Extract the [x, y] coordinate from the center of the cell holding the provided text.  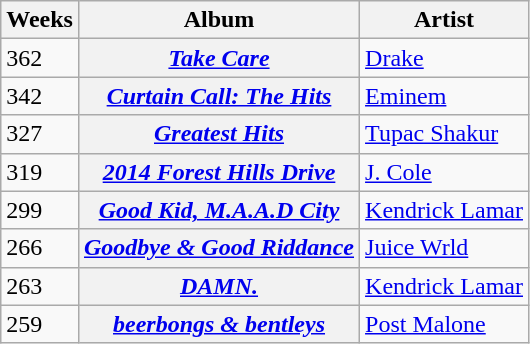
263 [40, 286]
DAMN. [218, 286]
Good Kid, M.A.A.D City [218, 210]
Artist [444, 20]
Weeks [40, 20]
Goodbye & Good Riddance [218, 248]
Eminem [444, 96]
Album [218, 20]
Take Care [218, 58]
266 [40, 248]
319 [40, 172]
Drake [444, 58]
Tupac Shakur [444, 134]
259 [40, 324]
2014 Forest Hills Drive [218, 172]
327 [40, 134]
Juice Wrld [444, 248]
Greatest Hits [218, 134]
362 [40, 58]
Post Malone [444, 324]
Curtain Call: The Hits [218, 96]
beerbongs & bentleys [218, 324]
342 [40, 96]
J. Cole [444, 172]
299 [40, 210]
